Capture the cell that displays the provided text and extract its (x, y) central coordinate. 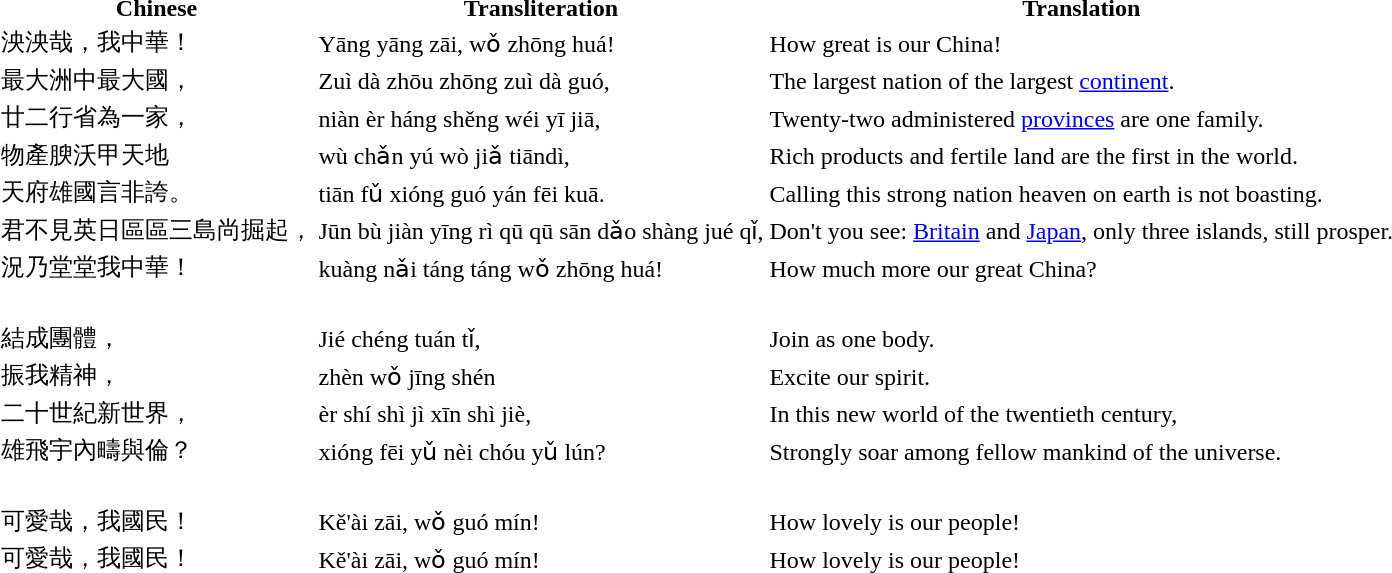
Jūn bù jiàn yīng rì qū qū sān dǎo shàng jué qǐ, (541, 231)
Yāng yāng zāi, wǒ zhōng huá! (541, 43)
Kě'ài zāi, wǒ guó mín! (541, 521)
tiān fǔ xióng guó yán fēi kuā. (541, 193)
niàn èr háng shěng wéi yī jiā, (541, 118)
xióng fēi yǔ nèi chóu yǔ lún? (541, 451)
èr shí shì jì xīn shì jiè, (541, 413)
Jié chéng tuán tǐ, (541, 339)
wù chǎn yú wò jiǎ tiāndì, (541, 155)
kuàng nǎi táng táng wǒ zhōng huá! (541, 268)
zhèn wǒ jīng shén (541, 376)
Zuì dà zhōu zhōng zuì dà guó, (541, 81)
